Find where the given text appears and provide that cell's center as (X, Y) coordinate. 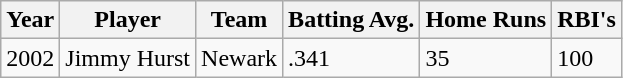
Batting Avg. (352, 20)
100 (587, 58)
Home Runs (486, 20)
2002 (30, 58)
Year (30, 20)
Newark (240, 58)
Player (128, 20)
RBI's (587, 20)
35 (486, 58)
Jimmy Hurst (128, 58)
.341 (352, 58)
Team (240, 20)
